Determine the (X, Y) coordinate at the center of the cell enclosing the given text.  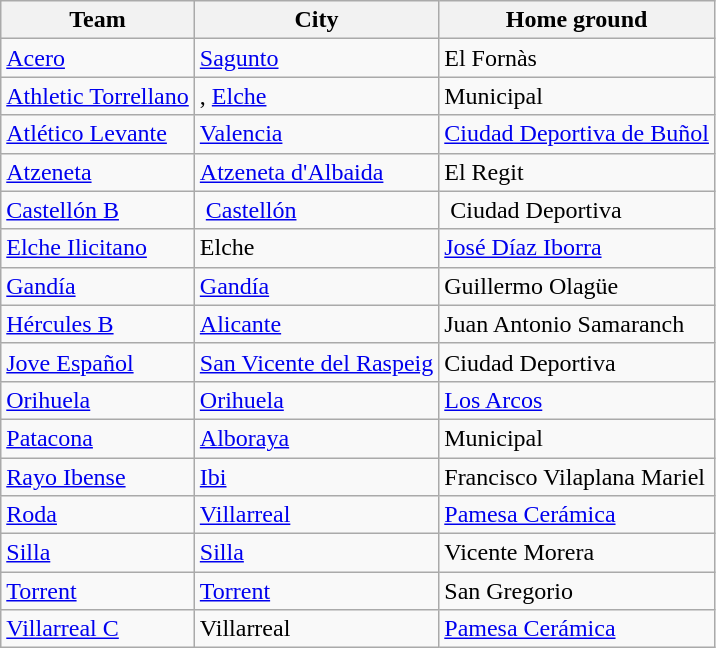
Ibi (316, 477)
Roda (98, 515)
San Vicente del Raspeig (316, 362)
Francisco Vilaplana Mariel (577, 477)
Atzeneta (98, 172)
Hércules B (98, 324)
El Fornàs (577, 58)
Ciudad Deportiva de Buñol (577, 134)
Jove Español (98, 362)
San Gregorio (577, 591)
Sagunto (316, 58)
Athletic Torrellano (98, 96)
, Elche (316, 96)
City (316, 20)
Elche (316, 248)
Castellón B (98, 210)
José Díaz Iborra (577, 248)
Home ground (577, 20)
Alboraya (316, 438)
Rayo Ibense (98, 477)
Atlético Levante (98, 134)
Valencia (316, 134)
Vicente Morera (577, 553)
Castellón (316, 210)
Team (98, 20)
Juan Antonio Samaranch (577, 324)
Elche Ilicitano (98, 248)
Acero (98, 58)
Atzeneta d'Albaida (316, 172)
Guillermo Olagüe (577, 286)
Patacona (98, 438)
Los Arcos (577, 400)
Alicante (316, 324)
El Regit (577, 172)
Villarreal C (98, 629)
